Output the [x, y] coordinate of the center of the cell containing the given text.  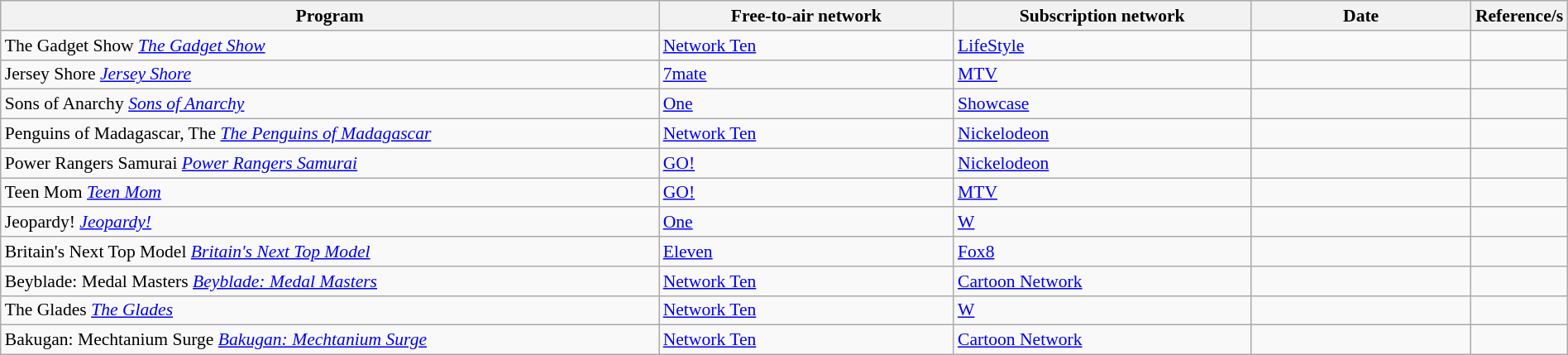
Beyblade: Medal Masters Beyblade: Medal Masters [330, 281]
Date [1360, 16]
Showcase [1102, 104]
Jersey Shore Jersey Shore [330, 74]
The Glades The Glades [330, 310]
Britain's Next Top Model Britain's Next Top Model [330, 252]
7mate [806, 74]
Subscription network [1102, 16]
Reference/s [1519, 16]
Bakugan: Mechtanium Surge Bakugan: Mechtanium Surge [330, 340]
LifeStyle [1102, 46]
Sons of Anarchy Sons of Anarchy [330, 104]
Free-to-air network [806, 16]
Program [330, 16]
Eleven [806, 252]
Penguins of Madagascar, The The Penguins of Madagascar [330, 134]
Power Rangers Samurai Power Rangers Samurai [330, 163]
Jeopardy! Jeopardy! [330, 223]
Teen Mom Teen Mom [330, 193]
Fox8 [1102, 252]
The Gadget Show The Gadget Show [330, 46]
